For the text-containing cell, return its midpoint in (x, y) coordinate format. 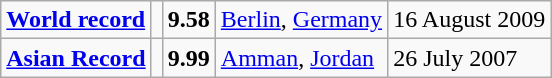
Amman, Jordan (301, 58)
26 July 2007 (470, 58)
9.58 (188, 20)
9.99 (188, 58)
World record (76, 20)
Asian Record (76, 58)
16 August 2009 (470, 20)
Berlin, Germany (301, 20)
